Identify which cell holds the provided text, then report its [X, Y] central coordinate. 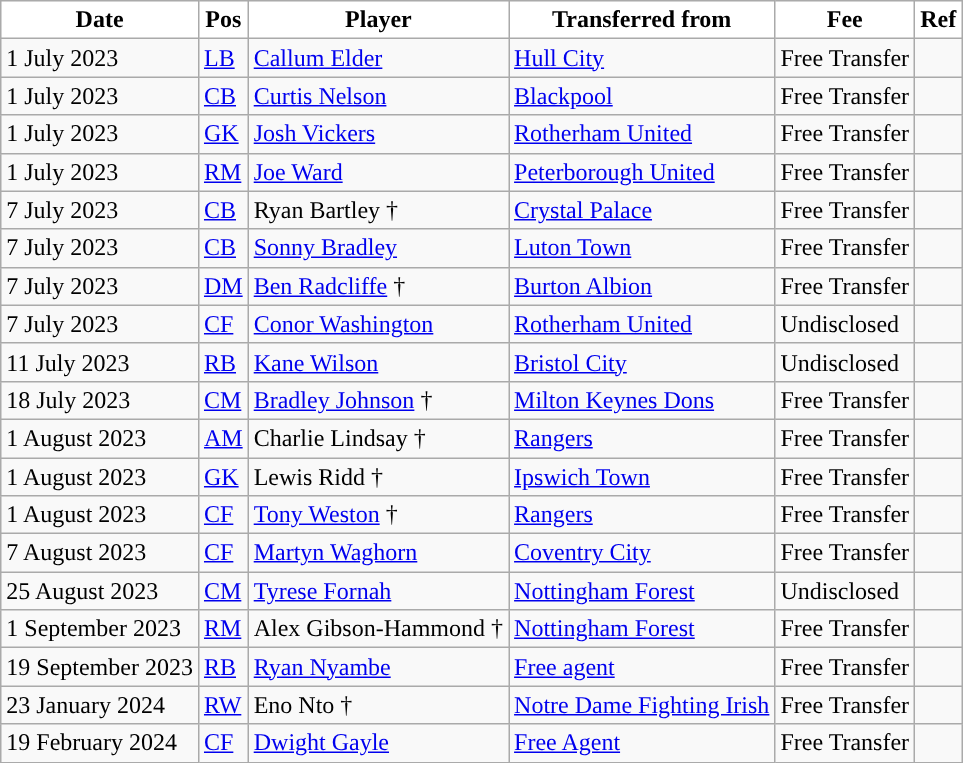
Burton Albion [642, 286]
Player [378, 20]
19 September 2023 [100, 667]
Callum Elder [378, 58]
LB [223, 58]
Hull City [642, 58]
Milton Keynes Dons [642, 400]
Kane Wilson [378, 362]
7 August 2023 [100, 553]
Fee [845, 20]
1 September 2023 [100, 629]
Date [100, 20]
Dwight Gayle [378, 743]
Joe Ward [378, 172]
Sonny Bradley [378, 248]
RW [223, 705]
Curtis Nelson [378, 96]
Ben Radcliffe † [378, 286]
Tony Weston † [378, 515]
Josh Vickers [378, 134]
Coventry City [642, 553]
Conor Washington [378, 324]
Ryan Nyambe [378, 667]
Crystal Palace [642, 210]
DM [223, 286]
Notre Dame Fighting Irish [642, 705]
18 July 2023 [100, 400]
Eno Nto † [378, 705]
Martyn Waghorn [378, 553]
25 August 2023 [100, 591]
Tyrese Fornah [378, 591]
23 January 2024 [100, 705]
Transferred from [642, 20]
AM [223, 438]
11 July 2023 [100, 362]
Ryan Bartley † [378, 210]
Luton Town [642, 248]
Free agent [642, 667]
Bristol City [642, 362]
19 February 2024 [100, 743]
Ipswich Town [642, 477]
Alex Gibson-Hammond † [378, 629]
Free Agent [642, 743]
Peterborough United [642, 172]
Blackpool [642, 96]
Pos [223, 20]
Ref [938, 20]
Bradley Johnson † [378, 400]
Lewis Ridd † [378, 477]
Charlie Lindsay † [378, 438]
